Detect which cell encompasses the target text, then output its [X, Y] center coordinate. 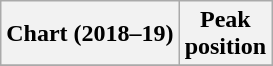
Peakposition [225, 34]
Chart (2018–19) [90, 34]
